Determine the (X, Y) coordinate at the center of the cell enclosing the given text.  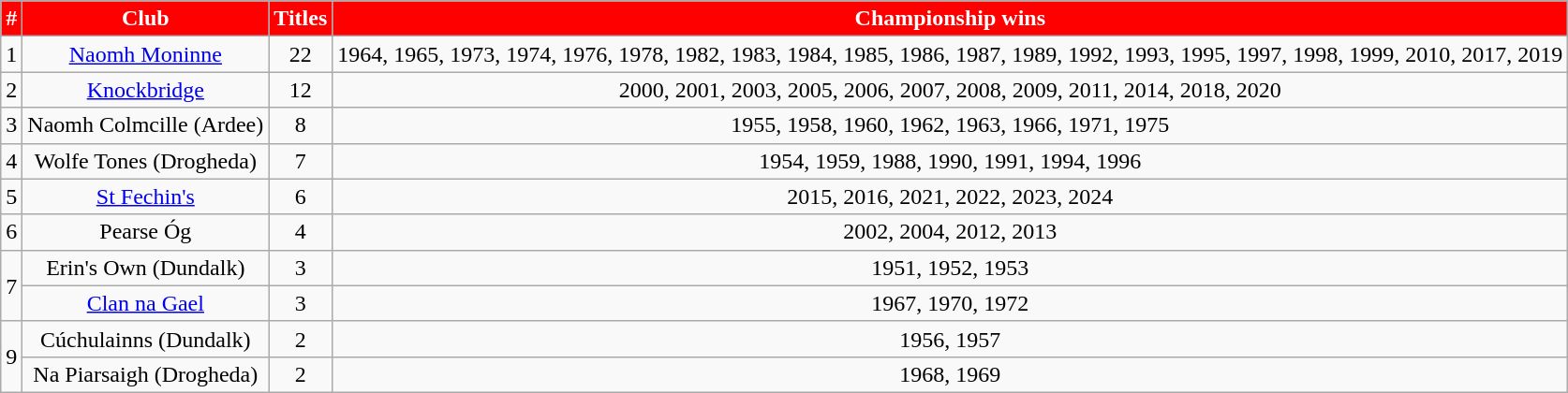
1955, 1958, 1960, 1962, 1963, 1966, 1971, 1975 (950, 125)
Erin's Own (Dundalk) (146, 268)
St Fechin's (146, 196)
1951, 1952, 1953 (950, 268)
Clan na Gael (146, 303)
1967, 1970, 1972 (950, 303)
Championship wins (950, 19)
Pearse Óg (146, 232)
Cúchulainns (Dundalk) (146, 339)
Club (146, 19)
8 (301, 125)
1964, 1965, 1973, 1974, 1976, 1978, 1982, 1983, 1984, 1985, 1986, 1987, 1989, 1992, 1993, 1995, 1997, 1998, 1999, 2010, 2017, 2019 (950, 54)
1 (11, 54)
2000, 2001, 2003, 2005, 2006, 2007, 2008, 2009, 2011, 2014, 2018, 2020 (950, 90)
Naomh Colmcille (Ardee) (146, 125)
# (11, 19)
5 (11, 196)
Knockbridge (146, 90)
Titles (301, 19)
Na Piarsaigh (Drogheda) (146, 374)
22 (301, 54)
1956, 1957 (950, 339)
2002, 2004, 2012, 2013 (950, 232)
1954, 1959, 1988, 1990, 1991, 1994, 1996 (950, 161)
2015, 2016, 2021, 2022, 2023, 2024 (950, 196)
12 (301, 90)
1968, 1969 (950, 374)
9 (11, 357)
Naomh Moninne (146, 54)
Wolfe Tones (Drogheda) (146, 161)
